Scan for the cell matching the given text and deliver its [X, Y] coordinate at center. 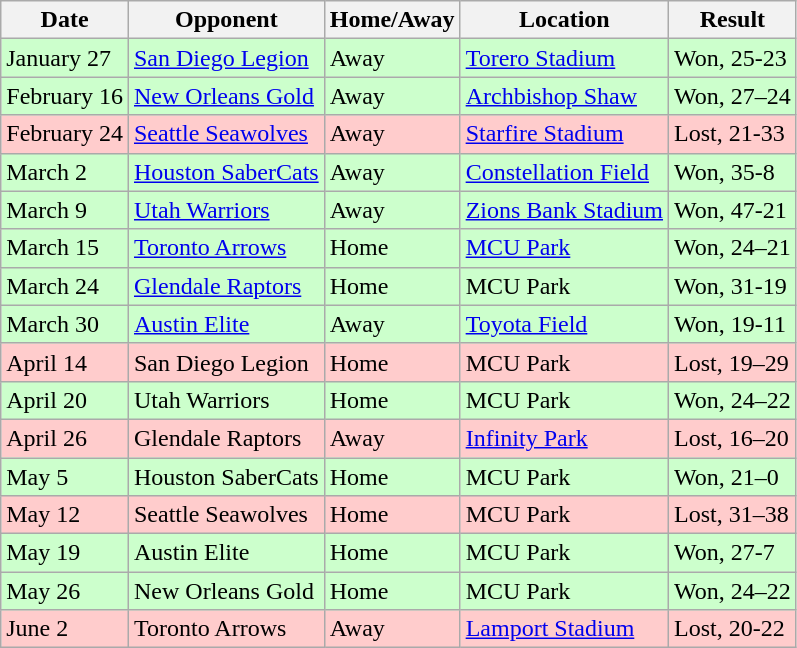
Date [65, 20]
Won, 35-8 [733, 172]
Won, 27–24 [733, 96]
March 30 [65, 324]
Starfire Stadium [564, 134]
Zions Bank Stadium [564, 210]
Toyota Field [564, 324]
Result [733, 20]
May 12 [65, 515]
Won, 19-11 [733, 324]
Lost, 31–38 [733, 515]
Infinity Park [564, 438]
Won, 24–21 [733, 248]
February 16 [65, 96]
April 14 [65, 362]
Won, 47-21 [733, 210]
May 5 [65, 477]
Won, 27-7 [733, 553]
March 24 [65, 286]
May 19 [65, 553]
Lost, 16–20 [733, 438]
Won, 25-23 [733, 58]
February 24 [65, 134]
Won, 31-19 [733, 286]
March 9 [65, 210]
June 2 [65, 629]
Lamport Stadium [564, 629]
Lost, 21-33 [733, 134]
May 26 [65, 591]
Constellation Field [564, 172]
Won, 21–0 [733, 477]
January 27 [65, 58]
April 26 [65, 438]
April 20 [65, 400]
Location [564, 20]
March 2 [65, 172]
Opponent [226, 20]
Archbishop Shaw [564, 96]
Lost, 19–29 [733, 362]
Torero Stadium [564, 58]
Home/Away [392, 20]
Lost, 20-22 [733, 629]
March 15 [65, 248]
